Locate the cell with the specified text and output its (x, y) center coordinate. 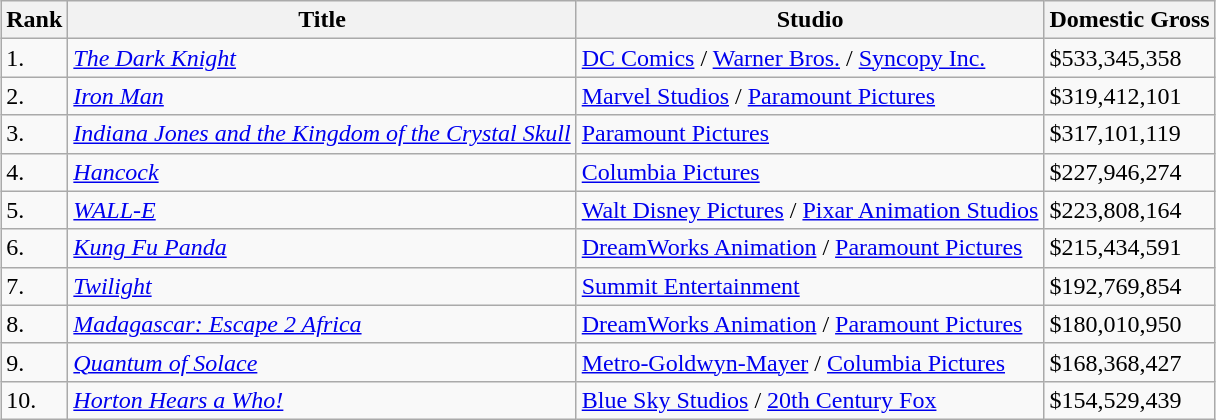
Metro-Goldwyn-Mayer / Columbia Pictures (810, 362)
$154,529,439 (1130, 400)
10. (34, 400)
8. (34, 324)
Domestic Gross (1130, 20)
Studio (810, 20)
$215,434,591 (1130, 248)
5. (34, 210)
3. (34, 134)
7. (34, 286)
Indiana Jones and the Kingdom of the Crystal Skull (322, 134)
$192,769,854 (1130, 286)
Iron Man (322, 96)
The Dark Knight (322, 58)
Title (322, 20)
$227,946,274 (1130, 172)
$533,345,358 (1130, 58)
$168,368,427 (1130, 362)
WALL-E (322, 210)
Hancock (322, 172)
Columbia Pictures (810, 172)
$180,010,950 (1130, 324)
Quantum of Solace (322, 362)
4. (34, 172)
Horton Hears a Who! (322, 400)
9. (34, 362)
Rank (34, 20)
$223,808,164 (1130, 210)
Summit Entertainment (810, 286)
DC Comics / Warner Bros. / Syncopy Inc. (810, 58)
Walt Disney Pictures / Pixar Animation Studios (810, 210)
Kung Fu Panda (322, 248)
Marvel Studios / Paramount Pictures (810, 96)
$319,412,101 (1130, 96)
Paramount Pictures (810, 134)
6. (34, 248)
Madagascar: Escape 2 Africa (322, 324)
$317,101,119 (1130, 134)
Blue Sky Studios / 20th Century Fox (810, 400)
2. (34, 96)
1. (34, 58)
Twilight (322, 286)
